Scan for the cell matching the given text and deliver its (X, Y) coordinate at center. 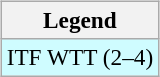
ITF WTT (2–4) (80, 57)
Legend (80, 20)
